Identify which cell holds the provided text, then report its (x, y) central coordinate. 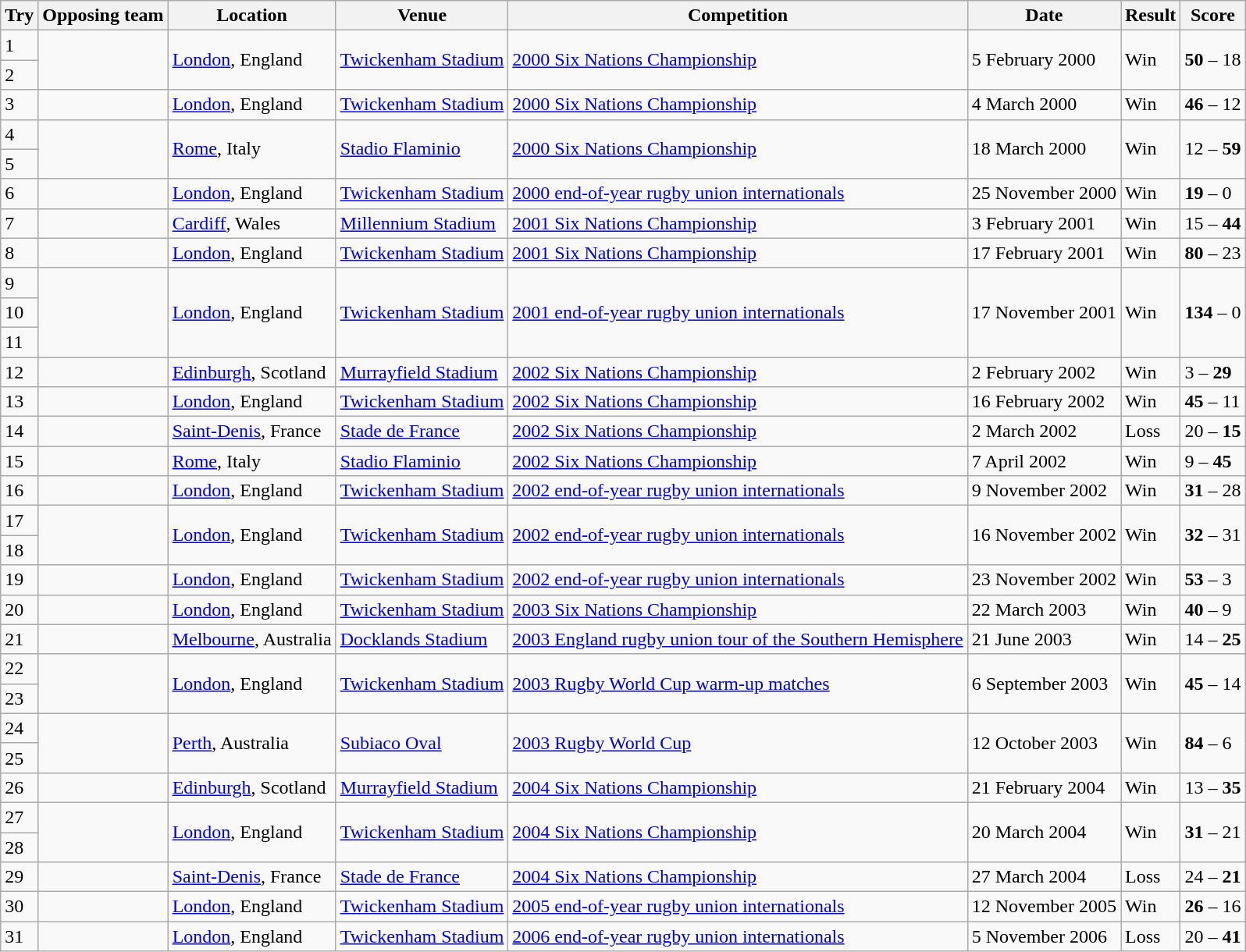
6 (20, 194)
20 (20, 609)
17 February 2001 (1044, 253)
14 – 25 (1213, 639)
25 November 2000 (1044, 194)
Venue (422, 16)
50 – 18 (1213, 60)
20 March 2004 (1044, 832)
24 – 21 (1213, 877)
Competition (738, 16)
2 March 2002 (1044, 432)
25 (20, 758)
31 – 21 (1213, 832)
31 (20, 936)
12 (20, 372)
7 (20, 223)
2003 England rugby union tour of the Southern Hemisphere (738, 639)
4 (20, 134)
Opposing team (103, 16)
15 – 44 (1213, 223)
18 (20, 550)
20 – 15 (1213, 432)
2005 end-of-year rugby union internationals (738, 907)
27 (20, 817)
16 November 2002 (1044, 535)
4 March 2000 (1044, 105)
20 – 41 (1213, 936)
21 June 2003 (1044, 639)
28 (20, 847)
Cardiff, Wales (251, 223)
9 (20, 282)
2000 end-of-year rugby union internationals (738, 194)
Perth, Australia (251, 743)
22 March 2003 (1044, 609)
45 – 11 (1213, 402)
31 – 28 (1213, 491)
32 – 31 (1213, 535)
5 November 2006 (1044, 936)
16 February 2002 (1044, 402)
15 (20, 461)
Melbourne, Australia (251, 639)
17 November 2001 (1044, 312)
80 – 23 (1213, 253)
Date (1044, 16)
3 (20, 105)
6 September 2003 (1044, 684)
5 (20, 164)
27 March 2004 (1044, 877)
46 – 12 (1213, 105)
3 – 29 (1213, 372)
8 (20, 253)
1 (20, 45)
2003 Rugby World Cup warm-up matches (738, 684)
12 October 2003 (1044, 743)
19 (20, 580)
Subiaco Oval (422, 743)
12 November 2005 (1044, 907)
53 – 3 (1213, 580)
Result (1151, 16)
16 (20, 491)
12 – 59 (1213, 149)
2 (20, 75)
134 – 0 (1213, 312)
Millennium Stadium (422, 223)
29 (20, 877)
22 (20, 669)
Try (20, 16)
Location (251, 16)
Score (1213, 16)
19 – 0 (1213, 194)
2006 end-of-year rugby union internationals (738, 936)
2001 end-of-year rugby union internationals (738, 312)
21 (20, 639)
17 (20, 520)
23 November 2002 (1044, 580)
3 February 2001 (1044, 223)
9 November 2002 (1044, 491)
2 February 2002 (1044, 372)
2003 Rugby World Cup (738, 743)
18 March 2000 (1044, 149)
2003 Six Nations Championship (738, 609)
21 February 2004 (1044, 787)
26 – 16 (1213, 907)
30 (20, 907)
14 (20, 432)
13 – 35 (1213, 787)
23 (20, 698)
9 – 45 (1213, 461)
40 – 9 (1213, 609)
26 (20, 787)
Docklands Stadium (422, 639)
11 (20, 342)
10 (20, 312)
45 – 14 (1213, 684)
24 (20, 728)
84 – 6 (1213, 743)
13 (20, 402)
5 February 2000 (1044, 60)
7 April 2002 (1044, 461)
